Pinpoint the cell where the given text exists, returning its (X, Y) midpoint coordinate. 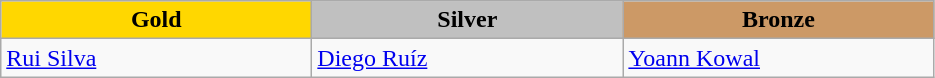
Yoann Kowal (778, 58)
Diego Ruíz (468, 58)
Bronze (778, 20)
Silver (468, 20)
Gold (156, 20)
Rui Silva (156, 58)
